From the cell containing the given text, extract its center point as (X, Y) coordinate. 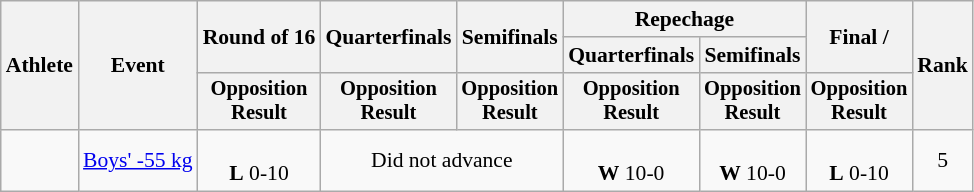
Event (138, 66)
5 (942, 160)
Athlete (40, 66)
Final / (860, 36)
Boys' -55 kg (138, 160)
Did not advance (442, 160)
Round of 16 (260, 36)
Rank (942, 66)
Repechage (684, 19)
